Detect which cell encompasses the target text, then output its [x, y] center coordinate. 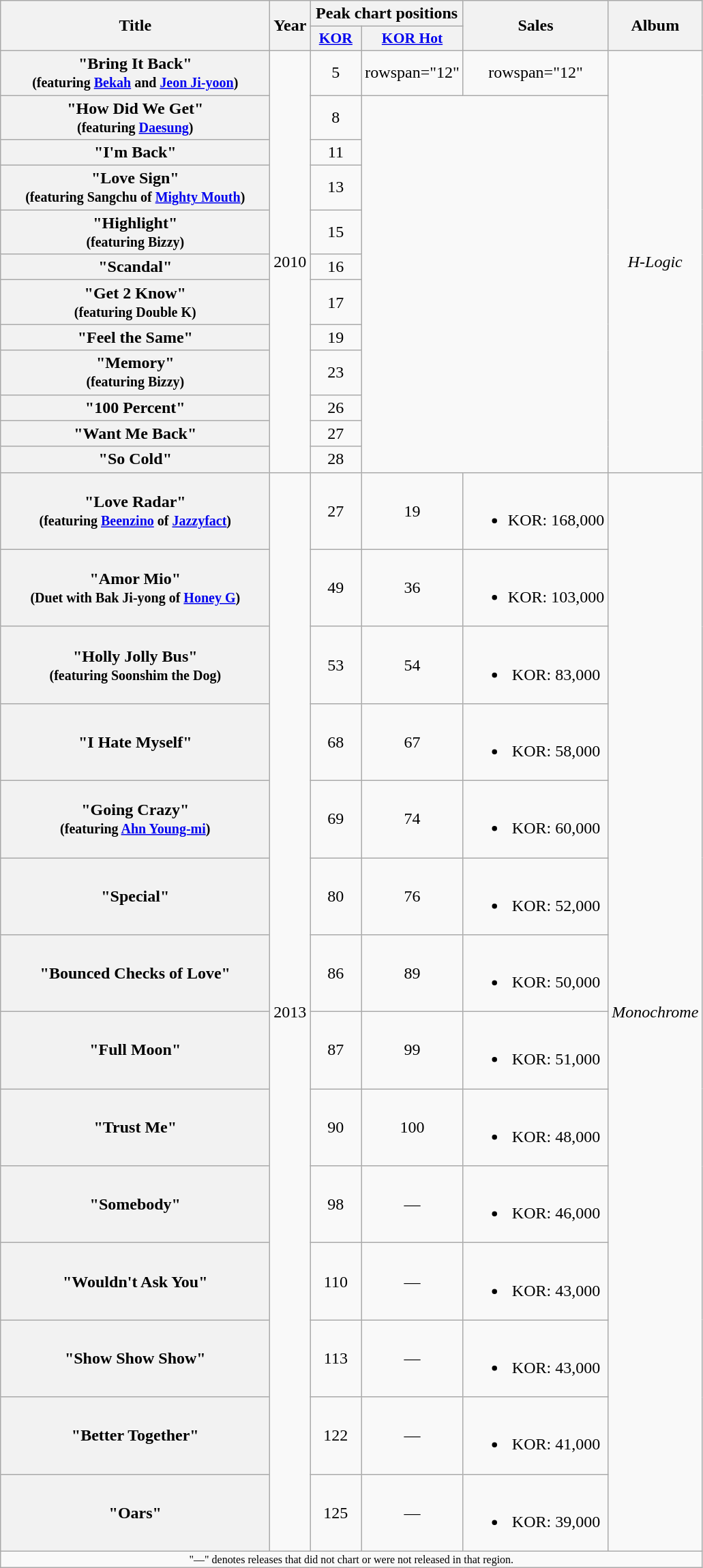
23 [335, 372]
53 [335, 665]
"Trust Me" [135, 1127]
89 [413, 973]
Peak chart positions [387, 14]
"Bring It Back"(featuring Bekah and Jeon Ji-yoon) [135, 72]
2013 [290, 1011]
"Love Radar"(featuring Beenzino of Jazzyfact) [135, 511]
KOR: 51,000 [535, 1051]
KOR: 58,000 [535, 741]
KOR Hot [413, 39]
"I Hate Myself" [135, 741]
26 [335, 408]
49 [335, 587]
74 [413, 819]
67 [413, 741]
KOR: 52,000 [535, 895]
KOR [335, 39]
"Memory"(featuring Bizzy) [135, 372]
KOR: 50,000 [535, 973]
"Better Together" [135, 1435]
87 [335, 1051]
86 [335, 973]
100 [413, 1127]
"Somebody" [135, 1205]
8 [335, 117]
54 [413, 665]
11 [335, 153]
68 [335, 741]
"Full Moon" [135, 1051]
90 [335, 1127]
"Want Me Back" [135, 433]
H-Logic [655, 262]
"How Did We Get"(featuring Daesung) [135, 117]
76 [413, 895]
KOR: 103,000 [535, 587]
"—" denotes releases that did not chart or were not released in that region. [352, 1559]
"Feel the Same" [135, 337]
"Wouldn't Ask You" [135, 1281]
125 [335, 1513]
"Show Show Show" [135, 1359]
36 [413, 587]
KOR: 48,000 [535, 1127]
Sales [535, 26]
"Amor Mio"(Duet with Bak Ji-yong of Honey G) [135, 587]
13 [335, 188]
"Going Crazy"(featuring Ahn Young-mi) [135, 819]
Album [655, 26]
Year [290, 26]
110 [335, 1281]
"Special" [135, 895]
113 [335, 1359]
KOR: 41,000 [535, 1435]
16 [335, 267]
122 [335, 1435]
"Highlight"(featuring Bizzy) [135, 232]
"So Cold" [135, 459]
28 [335, 459]
98 [335, 1205]
80 [335, 895]
"I'm Back" [135, 153]
"Bounced Checks of Love" [135, 973]
KOR: 168,000 [535, 511]
69 [335, 819]
17 [335, 303]
"Scandal" [135, 267]
5 [335, 72]
"Holly Jolly Bus"(featuring Soonshim the Dog) [135, 665]
KOR: 46,000 [535, 1205]
"Love Sign"(featuring Sangchu of Mighty Mouth) [135, 188]
KOR: 60,000 [535, 819]
"Get 2 Know"(featuring Double K) [135, 303]
Title [135, 26]
15 [335, 232]
"100 Percent" [135, 408]
KOR: 39,000 [535, 1513]
"Oars" [135, 1513]
2010 [290, 262]
Monochrome [655, 1011]
KOR: 83,000 [535, 665]
99 [413, 1051]
